Capture the cell that displays the provided text and extract its [X, Y] central coordinate. 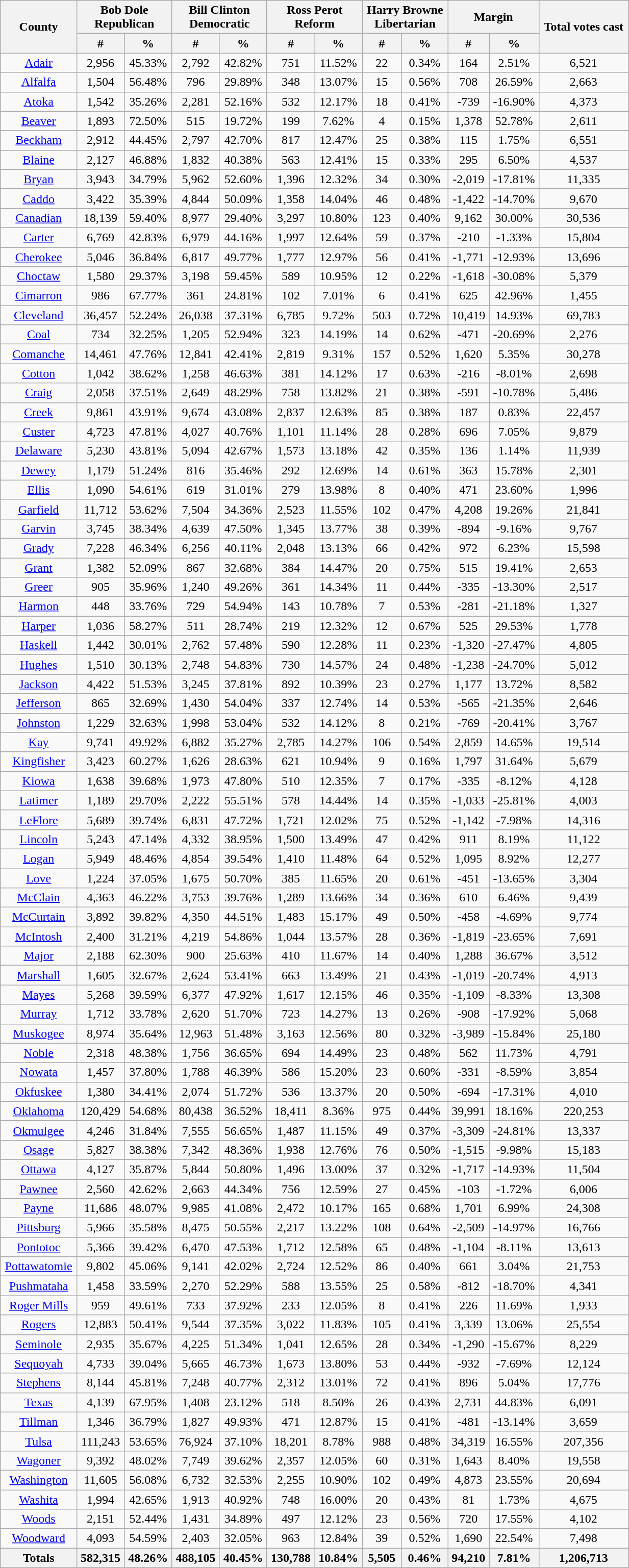
4,010 [584, 1092]
67.95% [148, 1402]
4,913 [584, 975]
4,844 [196, 198]
30.13% [148, 665]
30.01% [148, 645]
16.55% [514, 1441]
34.79% [148, 179]
1,430 [196, 703]
12.35% [339, 781]
30,536 [584, 218]
900 [196, 956]
12.15% [339, 995]
1,893 [100, 121]
Kay [39, 742]
11,686 [100, 1208]
4,537 [584, 160]
4,003 [584, 800]
2,270 [196, 1286]
363 [468, 470]
22,457 [584, 412]
1,408 [196, 1402]
25,180 [584, 1033]
13.98% [339, 490]
28.63% [243, 762]
-27.47% [514, 645]
13.00% [339, 1169]
3,745 [100, 528]
37.51% [148, 393]
37.80% [148, 1072]
12.65% [339, 1344]
2,762 [196, 645]
35.58% [148, 1228]
39.54% [243, 858]
56.65% [243, 1130]
56.48% [148, 82]
1,617 [291, 995]
3,297 [291, 218]
9,162 [468, 218]
1.75% [514, 140]
0.83% [514, 412]
20,694 [584, 1480]
-21.18% [514, 606]
Jackson [39, 684]
867 [196, 568]
6,732 [196, 1480]
3,767 [584, 723]
9.31% [339, 354]
2,819 [291, 354]
5,949 [100, 858]
8,582 [584, 684]
-30.08% [514, 276]
McCurtain [39, 917]
11,122 [584, 839]
817 [291, 140]
47.81% [148, 432]
-2,509 [468, 1228]
56.08% [148, 1480]
37.35% [243, 1325]
8.40% [514, 1460]
1,938 [291, 1150]
865 [100, 703]
2,151 [100, 1519]
756 [291, 1189]
7.81% [514, 1558]
Johnston [39, 723]
1,240 [196, 587]
0.30% [424, 179]
5,243 [100, 839]
Totals [39, 1558]
0.46% [424, 1558]
729 [196, 606]
12.74% [339, 703]
40.92% [243, 1499]
35.96% [148, 587]
2,357 [291, 1460]
6,769 [100, 237]
-739 [468, 102]
36.65% [243, 1053]
4,208 [468, 509]
Creek [39, 412]
6.50% [514, 160]
1,041 [291, 1344]
-1,019 [468, 975]
8,974 [100, 1033]
18.16% [514, 1111]
5,844 [196, 1169]
1,345 [291, 528]
-2,019 [468, 179]
4,027 [196, 432]
54.86% [243, 937]
31.64% [514, 762]
1,504 [100, 82]
Rogers [39, 1325]
0.64% [424, 1228]
Okfuskee [39, 1092]
1,620 [468, 354]
2,523 [291, 509]
2,797 [196, 140]
-471 [468, 335]
13,696 [584, 257]
37 [382, 1169]
-103 [468, 1189]
-13.65% [514, 878]
23.12% [243, 1402]
39,991 [468, 1111]
4,350 [196, 917]
44.83% [514, 1402]
52.24% [148, 315]
Custer [39, 432]
38.95% [243, 839]
-9.16% [514, 528]
694 [291, 1053]
1,542 [100, 102]
-17.81% [514, 179]
Harper [39, 626]
Logan [39, 858]
-17.31% [514, 1092]
42.41% [243, 354]
11.67% [339, 956]
31.21% [148, 937]
42.96% [514, 296]
14.44% [339, 800]
13.06% [514, 1325]
29.53% [514, 626]
53 [382, 1363]
49.93% [243, 1422]
279 [291, 490]
12.84% [339, 1538]
4,854 [196, 858]
Cotton [39, 373]
1,177 [468, 684]
48.38% [148, 1053]
0.68% [424, 1208]
15.20% [339, 1072]
Cimarron [39, 296]
46.22% [148, 898]
9,767 [584, 528]
-8.59% [514, 1072]
42.83% [148, 237]
31.01% [243, 490]
3,512 [584, 956]
621 [291, 762]
22.54% [514, 1538]
625 [468, 296]
49.26% [243, 587]
58.27% [148, 626]
44.34% [243, 1189]
38.34% [148, 528]
51.48% [243, 1033]
39.59% [148, 995]
-932 [468, 1363]
582,315 [100, 1558]
1,832 [196, 160]
32.53% [243, 1480]
2,935 [100, 1344]
49.77% [243, 257]
1,396 [291, 179]
5,679 [584, 762]
-15.67% [514, 1344]
59 [382, 237]
488,105 [196, 1558]
6,831 [196, 820]
12.87% [339, 1422]
12.12% [339, 1519]
896 [468, 1383]
9,879 [584, 432]
Alfalfa [39, 82]
730 [291, 665]
Tulsa [39, 1441]
5.04% [514, 1383]
0.62% [424, 335]
12.64% [339, 237]
2,624 [196, 975]
Garfield [39, 509]
54.68% [148, 1111]
10.17% [339, 1208]
Dewey [39, 470]
9,392 [100, 1460]
Woodward [39, 1538]
42.70% [243, 140]
9 [382, 762]
11.73% [514, 1053]
4,873 [468, 1480]
1,643 [468, 1460]
Washita [39, 1499]
10.80% [339, 218]
48.07% [148, 1208]
Tillman [39, 1422]
37.10% [243, 1441]
Blaine [39, 160]
13.55% [339, 1286]
11.52% [339, 63]
-908 [468, 1014]
34.41% [148, 1092]
24.81% [243, 296]
525 [468, 626]
76 [382, 1150]
62.30% [148, 956]
Greer [39, 587]
37.92% [243, 1305]
5,689 [100, 820]
Texas [39, 1402]
10.90% [339, 1480]
536 [291, 1092]
12.58% [339, 1247]
590 [291, 645]
2,217 [291, 1228]
26,038 [196, 315]
165 [382, 1208]
54.61% [148, 490]
5,012 [584, 665]
14.49% [339, 1053]
14.93% [514, 315]
7,555 [196, 1130]
10.78% [339, 606]
1,457 [100, 1072]
4,723 [100, 432]
10.95% [339, 276]
69,783 [584, 315]
35.27% [243, 742]
10.84% [339, 1558]
12.02% [339, 820]
Pontotoc [39, 1247]
47.80% [243, 781]
3,304 [584, 878]
2,400 [100, 937]
54.83% [243, 665]
1,229 [100, 723]
14,461 [100, 354]
10,419 [468, 315]
13.37% [339, 1092]
348 [291, 82]
Pottawatomie [39, 1267]
1,500 [291, 839]
Oklahoma [39, 1111]
0.72% [424, 315]
4,225 [196, 1344]
6,817 [196, 257]
1,777 [291, 257]
-281 [468, 606]
1,778 [584, 626]
52.94% [243, 335]
Sequoyah [39, 1363]
Pittsburg [39, 1228]
25.63% [243, 956]
Marshall [39, 975]
4,805 [584, 645]
14.65% [514, 742]
75 [382, 820]
6,091 [584, 1402]
57.48% [243, 645]
1,510 [100, 665]
12,124 [584, 1363]
-14.97% [514, 1228]
15,598 [584, 548]
0.33% [424, 160]
8.36% [339, 1111]
27 [382, 1189]
3,022 [291, 1325]
-1,515 [468, 1150]
9,674 [196, 412]
15,804 [584, 237]
1,933 [584, 1305]
Beckham [39, 140]
2,312 [291, 1383]
Total votes cast [584, 27]
-1,238 [468, 665]
497 [291, 1519]
47.92% [243, 995]
35.64% [148, 1033]
36.79% [148, 1422]
42.65% [148, 1499]
295 [468, 160]
50.55% [243, 1228]
-3,309 [468, 1130]
34,319 [468, 1441]
1,626 [196, 762]
44.51% [243, 917]
38.62% [148, 373]
381 [291, 373]
13.22% [339, 1228]
29.37% [148, 276]
-24.81% [514, 1130]
5,094 [196, 451]
758 [291, 393]
1,788 [196, 1072]
19.26% [514, 509]
Nowata [39, 1072]
17 [382, 373]
15.78% [514, 470]
30.00% [514, 218]
1,042 [100, 373]
2,058 [100, 393]
187 [468, 412]
-21.35% [514, 703]
39.62% [243, 1460]
2,646 [584, 703]
1,756 [196, 1053]
2,785 [291, 742]
31.84% [148, 1130]
219 [291, 626]
21,753 [584, 1267]
337 [291, 703]
39.74% [148, 820]
53.04% [243, 723]
-1,320 [468, 645]
9,802 [100, 1267]
2,127 [100, 160]
-1.33% [514, 237]
1,327 [584, 606]
-1,618 [468, 276]
9,985 [196, 1208]
1,573 [291, 451]
3,163 [291, 1033]
3,943 [100, 179]
2,276 [584, 335]
1,431 [196, 1519]
226 [468, 1305]
4,639 [196, 528]
5,068 [584, 1014]
12.97% [339, 257]
1,410 [291, 858]
5,379 [584, 276]
2,731 [468, 1402]
2,403 [196, 1538]
-1,819 [468, 937]
-23.65% [514, 937]
1,797 [468, 762]
3,339 [468, 1325]
0.22% [424, 276]
46.63% [243, 373]
-20.69% [514, 335]
60.27% [148, 762]
748 [291, 1499]
23.55% [514, 1480]
696 [468, 432]
Craig [39, 393]
0.28% [424, 432]
578 [291, 800]
8,977 [196, 218]
2,074 [196, 1092]
Washington [39, 1480]
0.23% [424, 645]
35.39% [148, 198]
9,861 [100, 412]
11.69% [514, 1305]
86 [382, 1267]
588 [291, 1286]
Pushmataha [39, 1286]
3,753 [196, 898]
448 [100, 606]
18,201 [291, 1441]
40.45% [243, 1558]
1,458 [100, 1286]
80 [382, 1033]
Ottawa [39, 1169]
13.01% [339, 1383]
0.67% [424, 626]
7,691 [584, 937]
Garvin [39, 528]
-15.84% [514, 1033]
65 [382, 1247]
-8.12% [514, 781]
518 [291, 1402]
0.58% [424, 1286]
Love [39, 878]
12.59% [339, 1189]
6,470 [196, 1247]
51.24% [148, 470]
1,496 [291, 1169]
45.33% [148, 63]
1,997 [291, 237]
13,337 [584, 1130]
19,514 [584, 742]
5,966 [100, 1228]
Roger Mills [39, 1305]
53.62% [148, 509]
24,308 [584, 1208]
5,486 [584, 393]
9,439 [584, 898]
28.74% [243, 626]
12,277 [584, 858]
13.66% [339, 898]
8.92% [514, 858]
2,472 [291, 1208]
610 [468, 898]
1,998 [196, 723]
-10.78% [514, 393]
52.29% [243, 1286]
1,487 [291, 1130]
72 [382, 1383]
36,457 [100, 315]
29.70% [148, 800]
37.31% [243, 315]
4,733 [100, 1363]
220,253 [584, 1111]
733 [196, 1305]
11.65% [339, 878]
50.80% [243, 1169]
11,605 [100, 1480]
6 [382, 296]
0.39% [424, 528]
1,442 [100, 645]
47 [382, 839]
85 [382, 412]
0.21% [424, 723]
2,301 [584, 470]
13.82% [339, 393]
Ross PerotReform [314, 17]
52.16% [243, 102]
Woods [39, 1519]
Jefferson [39, 703]
323 [291, 335]
McIntosh [39, 937]
136 [468, 451]
51.70% [243, 1014]
56 [382, 257]
21,841 [584, 509]
Stephens [39, 1383]
2,560 [100, 1189]
1.14% [514, 451]
-4.69% [514, 917]
44.45% [148, 140]
Ellis [39, 490]
2,859 [468, 742]
14.47% [339, 568]
1,289 [291, 898]
8.19% [514, 839]
12.56% [339, 1033]
18,411 [291, 1111]
46.73% [243, 1363]
3,245 [196, 684]
Haskell [39, 645]
Murray [39, 1014]
1,346 [100, 1422]
0.15% [424, 121]
52.09% [148, 568]
48.36% [243, 1150]
Mayes [39, 995]
157 [382, 354]
Kingfisher [39, 762]
6,256 [196, 548]
Cherokee [39, 257]
2,792 [196, 63]
1,382 [100, 568]
33.76% [148, 606]
11,504 [584, 1169]
Comanche [39, 354]
59.45% [243, 276]
47.53% [243, 1247]
4,363 [100, 898]
45.06% [148, 1267]
32.68% [243, 568]
586 [291, 1072]
-1,290 [468, 1344]
11,939 [584, 451]
Coal [39, 335]
12.28% [339, 645]
-13.30% [514, 587]
12.69% [339, 470]
Bryan [39, 179]
5,827 [100, 1150]
13.18% [339, 451]
5,366 [100, 1247]
1,224 [100, 878]
11,335 [584, 179]
50.09% [243, 198]
6.23% [514, 548]
511 [196, 626]
15.17% [339, 917]
6,979 [196, 237]
2,318 [100, 1053]
County [39, 27]
7,248 [196, 1383]
43.81% [148, 451]
0.54% [424, 742]
5,230 [100, 451]
39.82% [148, 917]
35.67% [148, 1344]
796 [196, 82]
13.07% [339, 82]
-812 [468, 1286]
14.04% [339, 198]
2,724 [291, 1267]
2,837 [291, 412]
385 [291, 878]
1,205 [196, 335]
9,774 [584, 917]
4,102 [584, 1519]
4,422 [100, 684]
Major [39, 956]
963 [291, 1538]
34.36% [243, 509]
2,048 [291, 548]
1.73% [514, 1499]
1,638 [100, 781]
48.29% [243, 393]
52.60% [243, 179]
52.78% [514, 121]
13.72% [514, 684]
2,517 [584, 587]
Hughes [39, 665]
510 [291, 781]
4,373 [584, 102]
13,613 [584, 1247]
3,423 [100, 762]
7,498 [584, 1538]
7.62% [339, 121]
8,229 [584, 1344]
-565 [468, 703]
29.89% [243, 82]
0.27% [424, 684]
7.01% [339, 296]
Bill ClintonDemocratic [219, 17]
-17.92% [514, 1014]
-458 [468, 917]
19.41% [514, 568]
46.88% [148, 160]
-694 [468, 1092]
-13.14% [514, 1422]
7,749 [196, 1460]
-20.41% [514, 723]
8,144 [100, 1383]
36.52% [243, 1111]
45.81% [148, 1383]
43.91% [148, 412]
7,228 [100, 548]
48.46% [148, 858]
2,255 [291, 1480]
-1,717 [468, 1169]
-12.93% [514, 257]
49.92% [148, 742]
16.00% [339, 1499]
410 [291, 956]
-591 [468, 393]
37.05% [148, 878]
26 [382, 1402]
37.81% [243, 684]
47.72% [243, 820]
39.68% [148, 781]
26.59% [514, 82]
Kiowa [39, 781]
LeFlore [39, 820]
Harmon [39, 606]
53.65% [148, 1441]
1,378 [468, 121]
10.39% [339, 684]
13.13% [339, 548]
44.16% [243, 237]
36.67% [514, 956]
7,342 [196, 1150]
Payne [39, 1208]
10.94% [339, 762]
40.11% [243, 548]
5,962 [196, 179]
-451 [468, 878]
38 [382, 528]
1,036 [100, 626]
619 [196, 490]
6,551 [584, 140]
8,475 [196, 1228]
-894 [468, 528]
42.82% [243, 63]
2,653 [584, 568]
18,139 [100, 218]
-7.98% [514, 820]
76,924 [196, 1441]
663 [291, 975]
94,210 [468, 1558]
1,189 [100, 800]
1,179 [100, 470]
3,198 [196, 276]
Seminole [39, 1344]
959 [100, 1305]
16,766 [584, 1228]
34.89% [243, 1519]
14.19% [339, 335]
2.51% [514, 63]
1,095 [468, 858]
54.04% [243, 703]
36.84% [148, 257]
6.46% [514, 898]
292 [291, 470]
Beaver [39, 121]
Atoka [39, 102]
30,278 [584, 354]
-1,033 [468, 800]
1,673 [291, 1363]
17.55% [514, 1519]
2,620 [196, 1014]
46.39% [243, 1072]
9,741 [100, 742]
816 [196, 470]
-1,104 [468, 1247]
72.50% [148, 121]
108 [382, 1228]
11.15% [339, 1130]
1,206,713 [584, 1558]
1,913 [196, 1499]
Grant [39, 568]
-1,422 [468, 198]
12.76% [339, 1150]
5,268 [100, 995]
6,521 [584, 63]
3,854 [584, 1072]
-8.01% [514, 373]
130,788 [291, 1558]
25,554 [584, 1325]
3,422 [100, 198]
7,504 [196, 509]
Okmulgee [39, 1130]
54.59% [148, 1538]
42 [382, 451]
0.17% [424, 781]
McClain [39, 898]
11.48% [339, 858]
-9.98% [514, 1150]
Grady [39, 548]
24 [382, 665]
105 [382, 1325]
1,996 [584, 490]
5,046 [100, 257]
66 [382, 548]
Adair [39, 63]
Noble [39, 1053]
1,288 [468, 956]
1,483 [291, 917]
11,712 [100, 509]
Latimer [39, 800]
1,701 [468, 1208]
4,675 [584, 1499]
4,332 [196, 839]
708 [468, 82]
7.05% [514, 432]
39.76% [243, 898]
988 [382, 1441]
17,776 [584, 1383]
13.57% [339, 937]
0.31% [424, 1460]
32.63% [148, 723]
Carter [39, 237]
39 [382, 1538]
1,605 [100, 975]
64 [382, 858]
46.34% [148, 548]
6.99% [514, 1208]
42.67% [243, 451]
12.47% [339, 140]
720 [468, 1519]
40.77% [243, 1383]
81 [468, 1499]
59.40% [148, 218]
2,611 [584, 121]
32.67% [148, 975]
52.44% [148, 1519]
4,219 [196, 937]
0.26% [424, 1014]
661 [468, 1267]
18 [382, 102]
-210 [468, 237]
2,698 [584, 373]
13,308 [584, 995]
38.38% [148, 1150]
67.77% [148, 296]
2,281 [196, 102]
911 [468, 839]
51.53% [148, 684]
12.17% [339, 102]
Margin [493, 17]
12,841 [196, 354]
Osage [39, 1150]
4,139 [100, 1402]
723 [291, 1014]
60 [382, 1460]
39.04% [148, 1363]
503 [382, 315]
80,438 [196, 1111]
0.45% [424, 1189]
2,188 [100, 956]
19,558 [584, 1460]
Cleveland [39, 315]
4,128 [584, 781]
4,093 [100, 1538]
8.50% [339, 1402]
1,380 [100, 1092]
40.76% [243, 432]
6,377 [196, 995]
-3,989 [468, 1033]
143 [291, 606]
1,358 [291, 198]
751 [291, 63]
-1,142 [468, 820]
48.26% [148, 1558]
43.08% [243, 412]
1,455 [584, 296]
11.83% [339, 1325]
33.59% [148, 1286]
Muskogee [39, 1033]
207,356 [584, 1441]
199 [291, 121]
13.77% [339, 528]
1,101 [291, 432]
12.52% [339, 1267]
3.04% [514, 1267]
123 [382, 218]
9.72% [339, 315]
Harry BrowneLibertarian [405, 17]
-1,109 [468, 995]
5,505 [382, 1558]
4,246 [100, 1130]
0.75% [424, 568]
975 [382, 1111]
1,580 [100, 276]
Canadian [39, 218]
8.78% [339, 1441]
734 [100, 335]
905 [100, 587]
5.35% [514, 354]
13.80% [339, 1363]
2,222 [196, 800]
Lincoln [39, 839]
4,341 [584, 1286]
1,258 [196, 373]
Caddo [39, 198]
-24.70% [514, 665]
32.69% [148, 703]
14.57% [339, 665]
6,006 [584, 1189]
-7.69% [514, 1363]
4,791 [584, 1053]
1,044 [291, 937]
Bob DoleRepublican [124, 17]
12.41% [339, 160]
2,912 [100, 140]
892 [291, 684]
9,141 [196, 1267]
589 [291, 276]
2,956 [100, 63]
35.26% [148, 102]
-331 [468, 1072]
50.70% [243, 878]
233 [291, 1305]
Choctaw [39, 276]
35.46% [243, 470]
384 [291, 568]
106 [382, 742]
0.60% [424, 1072]
5,665 [196, 1363]
Delaware [39, 451]
2,649 [196, 393]
12.63% [339, 412]
115 [468, 140]
33.78% [148, 1014]
4,127 [100, 1169]
19.72% [243, 121]
1,827 [196, 1422]
49.61% [148, 1305]
-1,771 [468, 257]
42.02% [243, 1267]
13 [382, 1014]
562 [468, 1053]
0.63% [424, 373]
48.02% [148, 1460]
23.60% [514, 490]
14,316 [584, 820]
-481 [468, 1422]
6,785 [291, 315]
42.62% [148, 1189]
4 [382, 121]
164 [468, 63]
55.51% [243, 800]
6,882 [196, 742]
1,721 [291, 820]
-769 [468, 723]
12,963 [196, 1033]
41.08% [243, 1208]
-16.90% [514, 102]
0.49% [424, 1480]
32.25% [148, 335]
29.40% [243, 218]
111,243 [100, 1441]
-14.93% [514, 1169]
563 [291, 160]
11.14% [339, 432]
Pawnee [39, 1189]
-8.33% [514, 995]
-25.81% [514, 800]
54.94% [243, 606]
3,892 [100, 917]
47.14% [148, 839]
11.55% [339, 509]
51.34% [243, 1344]
32.05% [243, 1538]
22 [382, 63]
51.72% [243, 1092]
-8.11% [514, 1247]
1,994 [100, 1499]
12,883 [100, 1325]
47.50% [243, 528]
9,544 [196, 1325]
3,659 [584, 1422]
-216 [468, 373]
2,748 [196, 665]
-20.74% [514, 975]
986 [100, 296]
0.16% [424, 762]
1,690 [468, 1538]
35.87% [148, 1169]
39.42% [148, 1247]
120,429 [100, 1111]
40.38% [243, 160]
1,973 [196, 781]
47.76% [148, 354]
50.41% [148, 1325]
1,090 [100, 490]
53.41% [243, 975]
0.47% [424, 509]
-1.72% [514, 1189]
9,670 [584, 198]
Wagoner [39, 1460]
-18.70% [514, 1286]
-14.70% [514, 198]
972 [468, 548]
1,675 [196, 878]
14.34% [339, 587]
15,183 [584, 1150]
